Scan for the cell matching the given text and deliver its [x, y] coordinate at center. 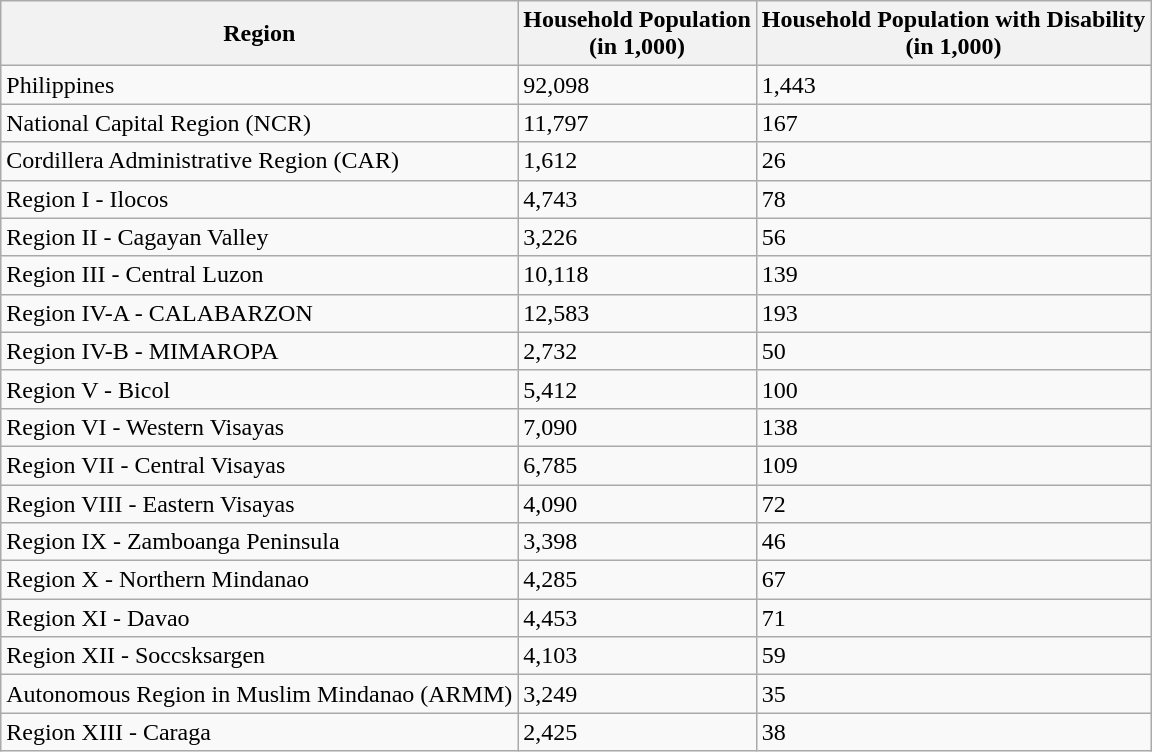
Philippines [260, 85]
138 [953, 427]
Household Population with Disability(in 1,000) [953, 34]
59 [953, 656]
Cordillera Administrative Region (CAR) [260, 161]
4,103 [637, 656]
3,249 [637, 694]
4,285 [637, 580]
7,090 [637, 427]
2,732 [637, 351]
1,612 [637, 161]
72 [953, 503]
38 [953, 732]
Region XI - Davao [260, 618]
Region III - Central Luzon [260, 275]
Region VIII - Eastern Visayas [260, 503]
50 [953, 351]
Region V - Bicol [260, 389]
2,425 [637, 732]
78 [953, 199]
Region I - Ilocos [260, 199]
Region II - Cagayan Valley [260, 237]
12,583 [637, 313]
100 [953, 389]
6,785 [637, 465]
Autonomous Region in Muslim Mindanao (ARMM) [260, 694]
National Capital Region (NCR) [260, 123]
Region XIII - Caraga [260, 732]
3,226 [637, 237]
26 [953, 161]
67 [953, 580]
109 [953, 465]
1,443 [953, 85]
Region XII - Soccsksargen [260, 656]
139 [953, 275]
4,743 [637, 199]
Region VII - Central Visayas [260, 465]
Region IX - Zamboanga Peninsula [260, 542]
Region VI - Western Visayas [260, 427]
167 [953, 123]
4,453 [637, 618]
Region X - Northern Mindanao [260, 580]
Region IV-B - MIMAROPA [260, 351]
46 [953, 542]
3,398 [637, 542]
193 [953, 313]
Region [260, 34]
10,118 [637, 275]
56 [953, 237]
5,412 [637, 389]
35 [953, 694]
4,090 [637, 503]
Household Population(in 1,000) [637, 34]
71 [953, 618]
92,098 [637, 85]
Region IV-A - CALABARZON [260, 313]
11,797 [637, 123]
